Provide the (x, y) coordinate of the cell's center where the given text is located.  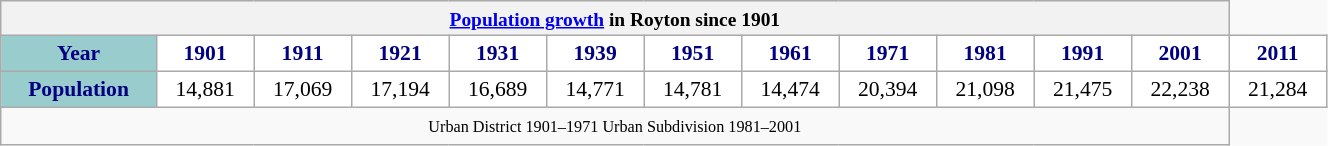
1939 (595, 54)
1911 (303, 54)
16,689 (498, 90)
14,881 (205, 90)
14,781 (693, 90)
Year (79, 54)
1991 (1083, 54)
Urban District 1901–1971 Urban Subdivision 1981–2001 (615, 126)
14,771 (595, 90)
1951 (693, 54)
1931 (498, 54)
2001 (1180, 54)
21,284 (1278, 90)
22,238 (1180, 90)
Population (79, 90)
17,194 (400, 90)
1961 (790, 54)
17,069 (303, 90)
21,098 (985, 90)
1981 (985, 54)
21,475 (1083, 90)
1971 (888, 54)
Population growth in Royton since 1901 (615, 18)
2011 (1278, 54)
14,474 (790, 90)
1901 (205, 54)
20,394 (888, 90)
1921 (400, 54)
